Return (x, y) of the center of cell containing provided text 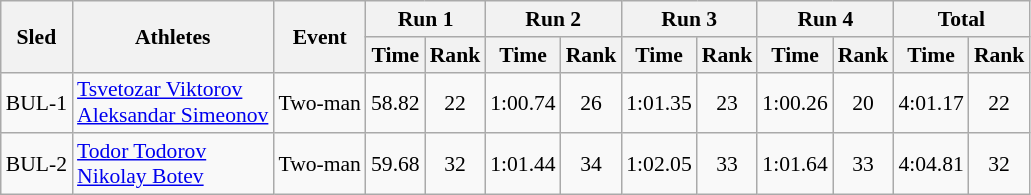
23 (728, 102)
34 (592, 164)
4:04.81 (930, 164)
Event (320, 36)
Todor TodorovNikolay Botev (172, 164)
20 (864, 102)
Athletes (172, 36)
Tsvetozar ViktorovAleksandar Simeonov (172, 102)
BUL-1 (36, 102)
Run 4 (825, 19)
1:02.05 (658, 164)
1:00.74 (522, 102)
58.82 (396, 102)
Sled (36, 36)
Total (961, 19)
26 (592, 102)
1:00.26 (794, 102)
4:01.17 (930, 102)
BUL-2 (36, 164)
1:01.44 (522, 164)
Run 2 (553, 19)
59.68 (396, 164)
Run 3 (689, 19)
1:01.35 (658, 102)
1:01.64 (794, 164)
Run 1 (426, 19)
